Pinpoint the cell where the given text exists, returning its (x, y) midpoint coordinate. 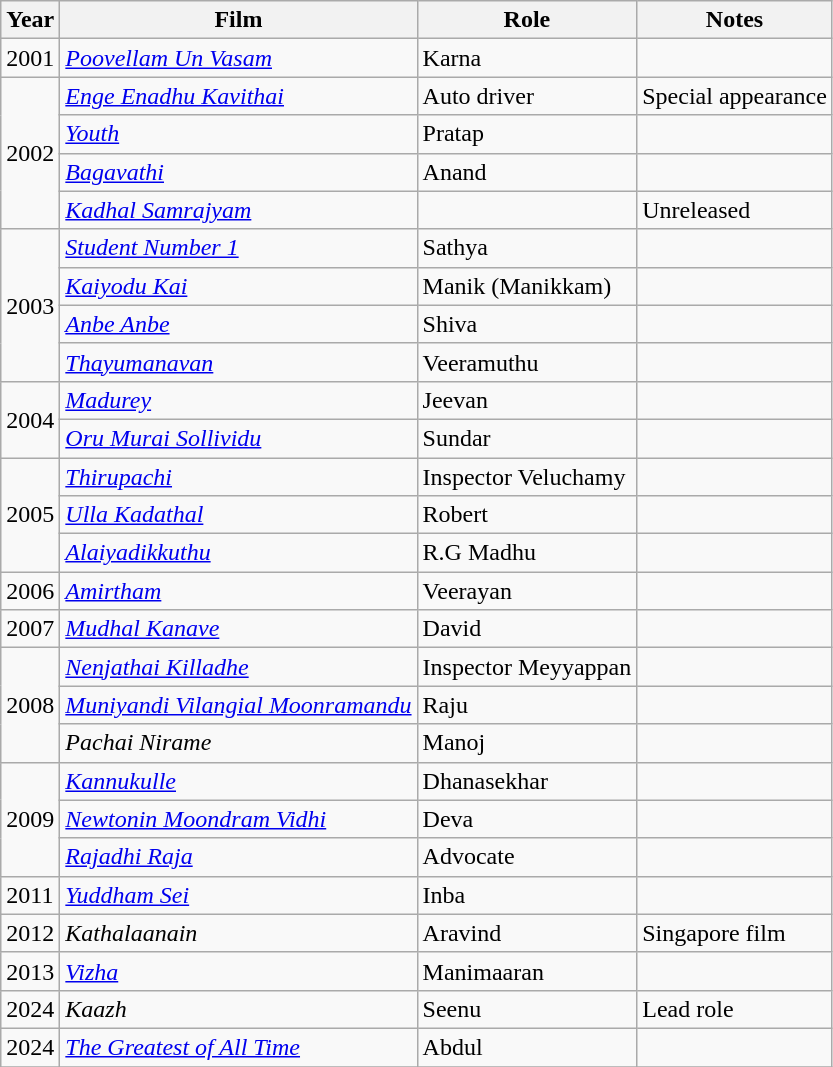
Sathya (527, 248)
Notes (735, 20)
Pratap (527, 134)
Kannukulle (238, 781)
Poovellam Un Vasam (238, 58)
Singapore film (735, 933)
Anbe Anbe (238, 324)
Raju (527, 705)
Special appearance (735, 96)
Aravind (527, 933)
Yuddham Sei (238, 895)
2013 (30, 971)
Alaiyadikkuthu (238, 553)
Karna (527, 58)
Shiva (527, 324)
Unreleased (735, 210)
Advocate (527, 857)
Seenu (527, 1009)
Year (30, 20)
Jeevan (527, 400)
Youth (238, 134)
Lead role (735, 1009)
Mudhal Kanave (238, 629)
Anand (527, 172)
Role (527, 20)
Manik (Manikkam) (527, 286)
2011 (30, 895)
2007 (30, 629)
2008 (30, 705)
Manoj (527, 743)
2006 (30, 591)
Inba (527, 895)
Rajadhi Raja (238, 857)
2002 (30, 153)
Kathalaanain (238, 933)
Amirtham (238, 591)
2012 (30, 933)
Enge Enadhu Kavithai (238, 96)
Kaiyodu Kai (238, 286)
2009 (30, 819)
Ulla Kadathal (238, 515)
Bagavathi (238, 172)
R.G Madhu (527, 553)
Deva (527, 819)
Student Number 1 (238, 248)
Pachai Nirame (238, 743)
Abdul (527, 1047)
Newtonin Moondram Vidhi (238, 819)
Dhanasekhar (527, 781)
Oru Murai Sollividu (238, 438)
Vizha (238, 971)
Sundar (527, 438)
Auto driver (527, 96)
Film (238, 20)
Muniyandi Vilangial Moonramandu (238, 705)
The Greatest of All Time (238, 1047)
Inspector Veluchamy (527, 477)
Inspector Meyyappan (527, 667)
Veeramuthu (527, 362)
Kadhal Samrajyam (238, 210)
Nenjathai Killadhe (238, 667)
Kaazh (238, 1009)
Thayumanavan (238, 362)
Manimaaran (527, 971)
2005 (30, 515)
2001 (30, 58)
David (527, 629)
Veerayan (527, 591)
Madurey (238, 400)
Thirupachi (238, 477)
2004 (30, 419)
Robert (527, 515)
2003 (30, 305)
